Return [X, Y] of the center of cell containing provided text 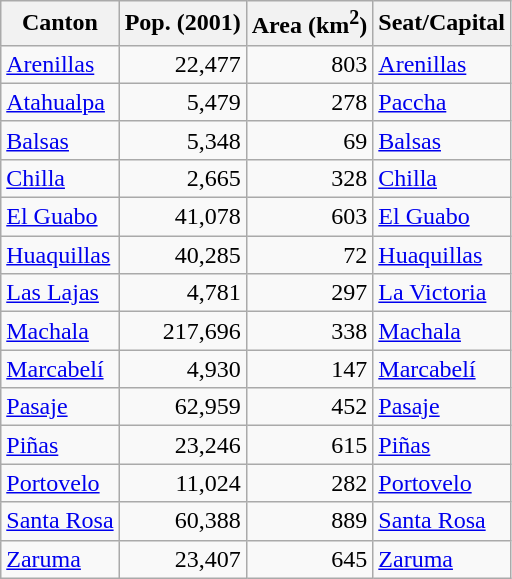
72 [310, 255]
452 [310, 407]
615 [310, 445]
40,285 [182, 255]
23,246 [182, 445]
Paccha [442, 102]
11,024 [182, 483]
41,078 [182, 217]
Area (km2) [310, 24]
62,959 [182, 407]
La Victoria [442, 293]
603 [310, 217]
Canton [60, 24]
297 [310, 293]
217,696 [182, 331]
Pop. (2001) [182, 24]
328 [310, 178]
60,388 [182, 521]
Atahualpa [60, 102]
5,348 [182, 140]
282 [310, 483]
803 [310, 64]
2,665 [182, 178]
645 [310, 559]
278 [310, 102]
Seat/Capital [442, 24]
4,930 [182, 369]
147 [310, 369]
338 [310, 331]
889 [310, 521]
69 [310, 140]
22,477 [182, 64]
23,407 [182, 559]
4,781 [182, 293]
Las Lajas [60, 293]
5,479 [182, 102]
